Pinpoint the cell where the given text exists, returning its (x, y) midpoint coordinate. 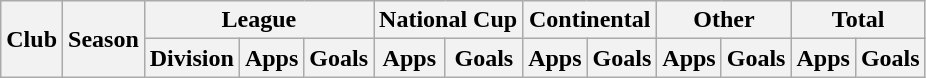
National Cup (448, 20)
Season (104, 39)
Continental (590, 20)
Total (858, 20)
Division (192, 58)
League (258, 20)
Other (724, 20)
Club (32, 39)
